Return [x, y] of the center of cell containing provided text 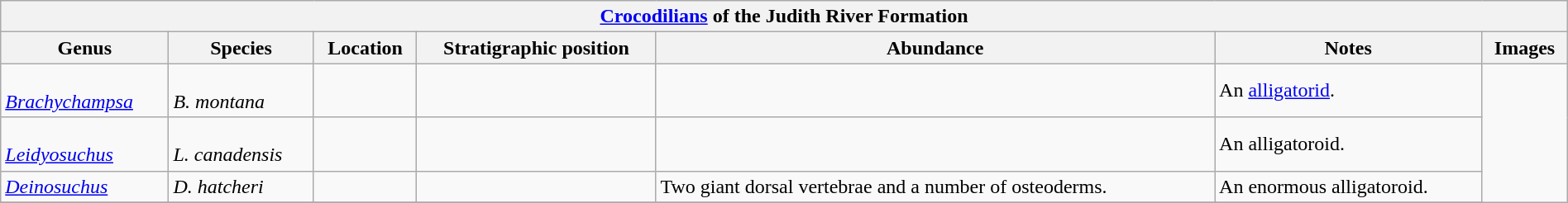
Crocodilians of the Judith River Formation [784, 17]
Two giant dorsal vertebrae and a number of osteoderms. [935, 186]
Leidyosuchus [84, 144]
Images [1525, 48]
Species [241, 48]
An enormous alligatoroid. [1348, 186]
Abundance [935, 48]
B. montana [241, 91]
Stratigraphic position [536, 48]
An alligatorid. [1348, 91]
An alligatoroid. [1348, 144]
Brachychampsa [84, 91]
Notes [1348, 48]
L. canadensis [241, 144]
Location [366, 48]
D. hatcheri [241, 186]
Genus [84, 48]
Deinosuchus [84, 186]
